Return (X, Y) of the center of cell containing provided text 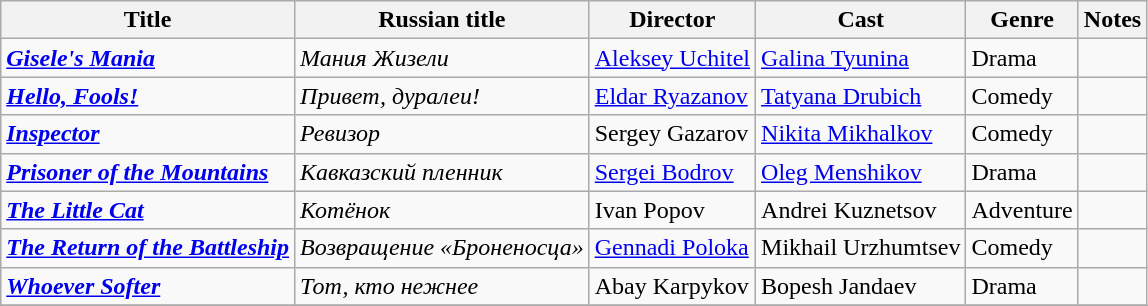
Gennadi Poloka (672, 248)
The Little Cat (148, 210)
Title (148, 20)
Hello, Fools! (148, 96)
Возвращение «Броненосца» (442, 248)
Cast (861, 20)
Gisele's Mania (148, 58)
Oleg Menshikov (861, 172)
Eldar Ryazanov (672, 96)
Inspector (148, 134)
Ревизор (442, 134)
The Return of the Battleship (148, 248)
Tatyana Drubich (861, 96)
Котёнок (442, 210)
Adventure (1022, 210)
Ivan Popov (672, 210)
Abay Karpykov (672, 286)
Director (672, 20)
Мания Жизели (442, 58)
Russian title (442, 20)
Привет, дуралеи! (442, 96)
Bopesh Jandaev (861, 286)
Prisoner of the Mountains (148, 172)
Genre (1022, 20)
Mikhail Urzhumtsev (861, 248)
Notes (1112, 20)
Nikita Mikhalkov (861, 134)
Тот, кто нежнее (442, 286)
Sergei Bodrov (672, 172)
Andrei Kuznetsov (861, 210)
Whoever Softer (148, 286)
Aleksey Uchitel (672, 58)
Sergey Gazarov (672, 134)
Galina Tyunina (861, 58)
Кавказский пленник (442, 172)
